Identify which cell holds the provided text, then report its [X, Y] central coordinate. 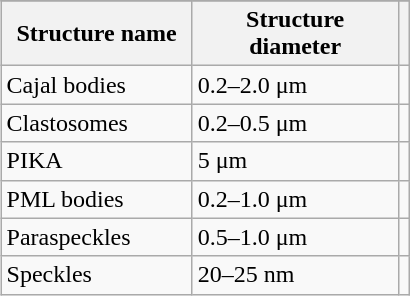
Structure diameter [295, 34]
0.2–2.0 μm [295, 85]
0.2–1.0 μm [295, 199]
Speckles [96, 275]
0.2–0.5 μm [295, 123]
Clastosomes [96, 123]
PML bodies [96, 199]
5 μm [295, 161]
Cajal bodies [96, 85]
PIKA [96, 161]
20–25 nm [295, 275]
Structure name [96, 34]
0.5–1.0 μm [295, 237]
Paraspeckles [96, 237]
